Pinpoint the cell where the given text exists, returning its (x, y) midpoint coordinate. 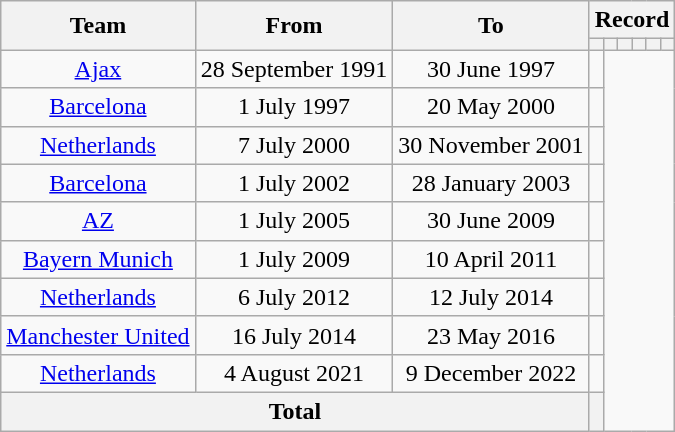
9 December 2022 (491, 373)
7 July 2000 (294, 145)
28 September 1991 (294, 69)
30 June 2009 (491, 221)
23 May 2016 (491, 335)
Manchester United (98, 335)
Team (98, 26)
From (294, 26)
20 May 2000 (491, 107)
28 January 2003 (491, 183)
AZ (98, 221)
1 July 1997 (294, 107)
Record (632, 20)
1 July 2009 (294, 259)
Bayern Munich (98, 259)
Ajax (98, 69)
1 July 2005 (294, 221)
12 July 2014 (491, 297)
4 August 2021 (294, 373)
Total (295, 411)
30 June 1997 (491, 69)
10 April 2011 (491, 259)
1 July 2002 (294, 183)
16 July 2014 (294, 335)
To (491, 26)
6 July 2012 (294, 297)
30 November 2001 (491, 145)
